Identify which cell holds the provided text, then report its [x, y] central coordinate. 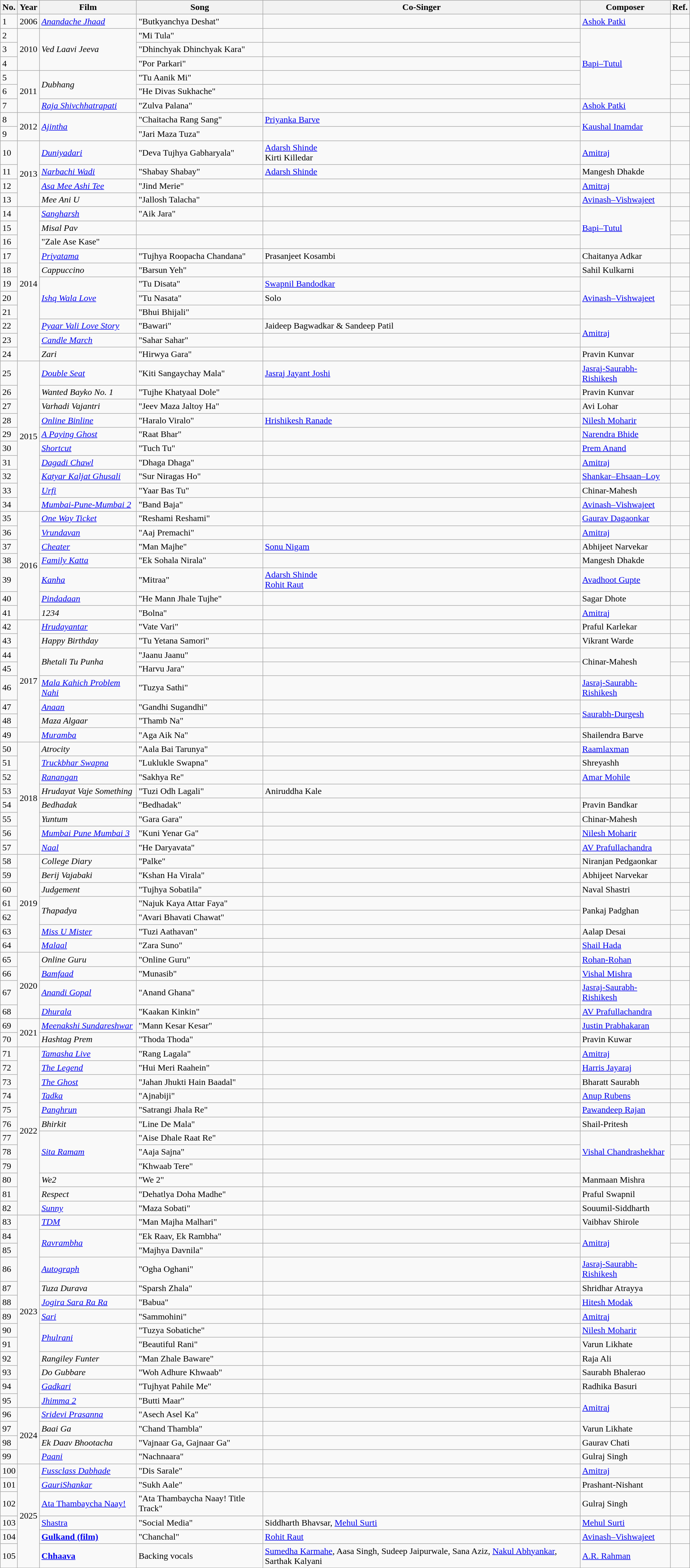
"Rang Lagala" [200, 1054]
98 [9, 1443]
Amar Mohile [625, 777]
Zari [88, 354]
"Munasib" [200, 974]
"Thamb Na" [200, 721]
Anandache Jhaad [88, 21]
Manmaan Mishra [625, 1180]
"Butkyanchya Deshat" [200, 21]
Sagar Dhote [625, 599]
"Majhya Davnila" [200, 1250]
53 [9, 791]
"Kuni Yenar Ga" [200, 833]
Ek Daav Bhootacha [88, 1443]
50 [9, 749]
"Beautiful Rani" [200, 1344]
2015 [29, 436]
"Gara Gara" [200, 819]
Anandi Gopal [88, 993]
28 [9, 420]
"Tuch Tu" [200, 448]
Baai Ga [88, 1429]
Shail Hada [625, 946]
Rangiley Funter [88, 1358]
"Tu Yetana Samori" [200, 641]
17 [9, 256]
Co-Singer [422, 7]
Priyanka Barve [422, 119]
Siddharth Bhavsar, Mehul Surti [422, 1523]
22 [9, 326]
2013 [29, 173]
Candle March [88, 340]
Ata Thambaycha Naay! [88, 1504]
"Reshami Reshami" [200, 518]
18 [9, 270]
2014 [29, 284]
Tadka [88, 1096]
Pindadaan [88, 599]
"Vate Vari" [200, 627]
"Jallosh Talacha" [200, 200]
"We 2" [200, 1180]
Naval Shastri [625, 889]
101 [9, 1485]
14 [9, 214]
Prem Anand [625, 448]
2 [9, 35]
Pawandeep Rajan [625, 1110]
Dagadi Chawl [88, 462]
Hrishikesh Ranade [422, 420]
2021 [29, 1033]
Gaurav Chati [625, 1443]
Mala Kahich Problem Nahi [88, 688]
We2 [88, 1180]
Justin Prabhakaran [625, 1026]
104 [9, 1537]
"Man Zhale Baware" [200, 1358]
"Band Baja" [200, 504]
Saurabh-Durgesh [625, 714]
College Diary [88, 861]
Muramba [88, 735]
97 [9, 1429]
"Jaanu Jaanu" [200, 655]
"Aaj Premachi" [200, 533]
Mehul Surti [625, 1523]
TDM [88, 1222]
36 [9, 533]
"Tujhe Khatyaal Dole" [200, 392]
Family Katta [88, 561]
30 [9, 448]
Berij Vajabaki [88, 875]
Sita Ramam [88, 1152]
Gadkari [88, 1387]
29 [9, 434]
51 [9, 763]
69 [9, 1026]
"Deva Tujhya Gabharyala" [200, 153]
"Ajnabiji" [200, 1096]
Cappuccino [88, 270]
Tamasha Live [88, 1054]
Kaushal Inamdar [625, 126]
Ved Laavi Jeeva [88, 49]
19 [9, 284]
Cheater [88, 547]
52 [9, 777]
One Way Ticket [88, 518]
Fussclass Dabhade [88, 1471]
70 [9, 1040]
9 [9, 133]
Mumbai-Pune-Mumbai 2 [88, 504]
Malaal [88, 946]
"Mann Kesar Kesar" [200, 1026]
"Barsun Yeh" [200, 270]
89 [9, 1316]
4 [9, 63]
"Tujhyat Pahile Me" [200, 1387]
2006 [29, 21]
1 [9, 21]
Sunny [88, 1208]
"He Mann Jhale Tujhe" [200, 599]
"Khwaab Tere" [200, 1166]
66 [9, 974]
Katyar Kaljat Ghusali [88, 476]
Happy Birthday [88, 641]
20 [9, 298]
39 [9, 580]
67 [9, 993]
23 [9, 340]
103 [9, 1523]
"Social Media" [200, 1523]
54 [9, 805]
"Yaar Bas Tu" [200, 490]
"Tu Aanik Mi" [200, 77]
Bharatt Saurabh [625, 1082]
"Gandhi Sugandhi" [200, 707]
"Sakhya Re" [200, 777]
"He Divas Sukhache" [200, 91]
Sari [88, 1316]
"Anand Ghana" [200, 993]
Meenakshi Sundareshwar [88, 1026]
100 [9, 1471]
"Jind Merie" [200, 185]
Bhirkit [88, 1124]
Vikrant Warde [625, 641]
"Najuk Kaya Attar Faya" [200, 903]
49 [9, 735]
75 [9, 1110]
90 [9, 1330]
"Sur Niragas Ho" [200, 476]
81 [9, 1194]
"Mitraa" [200, 580]
Duniyadari [88, 153]
85 [9, 1250]
Aniruddha Kale [422, 791]
7 [9, 105]
Miss U Mister [88, 932]
Anaan [88, 707]
78 [9, 1152]
93 [9, 1373]
45 [9, 669]
"Nachnaara" [200, 1457]
Adarsh ShindeKirti Killedar [422, 153]
40 [9, 599]
Harris Jayaraj [625, 1068]
"Shabay Shabay" [200, 171]
Bedhadak [88, 805]
42 [9, 627]
13 [9, 200]
Hrudayantar [88, 627]
"Aik Jara" [200, 214]
Avadhoot Gupte [625, 580]
Paani [88, 1457]
"Jeev Maza Jaltoy Ha" [200, 406]
"Bolna" [200, 613]
Jhimma 2 [88, 1401]
A Paying Ghost [88, 434]
"Bhui Bhijali" [200, 312]
99 [9, 1457]
Autograph [88, 1269]
55 [9, 819]
Hashtag Prem [88, 1040]
"Tujhya Roopacha Chandana" [200, 256]
Shankar–Ehsaan–Loy [625, 476]
"Satrangi Jhala Re" [200, 1110]
86 [9, 1269]
2011 [29, 91]
25 [9, 373]
"Dis Sarale" [200, 1471]
Shailendra Barve [625, 735]
"Aaja Sajna" [200, 1152]
"Chand Thambla" [200, 1429]
"Haralo Viralo" [200, 420]
48 [9, 721]
26 [9, 392]
"Ata Thambaycha Naay! Title Track" [200, 1504]
"Dhinchyak Dhinchyak Kara" [200, 49]
Sonu Nigam [422, 547]
Online Binline [88, 420]
Prashant-Nishant [625, 1485]
The Ghost [88, 1082]
Gulkand (film) [88, 1537]
16 [9, 242]
Saurabh Bhalerao [625, 1373]
"Asech Asel Ka" [200, 1415]
72 [9, 1068]
"Jari Maza Tuza" [200, 133]
102 [9, 1504]
"Kaakan Kinkin" [200, 1012]
"Kshan Ha Virala" [200, 875]
Sridevi Prasanna [88, 1415]
"Palke" [200, 861]
46 [9, 688]
33 [9, 490]
"Tu Nasata" [200, 298]
"Hui Meri Raahein" [200, 1068]
84 [9, 1236]
"Chaitacha Rang Sang" [200, 119]
Jaideep Bagwadkar & Sandeep Patil [422, 326]
57 [9, 847]
"Harvu Jara" [200, 669]
5 [9, 77]
Raamlaxman [625, 749]
Ref. [680, 7]
77 [9, 1138]
Shastra [88, 1523]
21 [9, 312]
Jogira Sara Ra Ra [88, 1302]
Vishal Mishra [625, 974]
71 [9, 1054]
2025 [29, 1516]
Urfi [88, 490]
"Sparsh Zhala" [200, 1288]
"Chanchal" [200, 1537]
Rohit Raut [422, 1537]
"Aala Bai Tarunya" [200, 749]
Priyatama [88, 256]
73 [9, 1082]
"Maza Sobati" [200, 1208]
94 [9, 1387]
Sahil Kulkarni [625, 270]
"Mi Tula" [200, 35]
Tuza Durava [88, 1288]
Shortcut [88, 448]
"Jahan Jhukti Hain Baadal" [200, 1082]
Aalap Desai [625, 932]
43 [9, 641]
8 [9, 119]
80 [9, 1180]
62 [9, 917]
47 [9, 707]
68 [9, 1012]
The Legend [88, 1068]
2020 [29, 985]
"Bedhadak" [200, 805]
Solo [422, 298]
"Por Parkari" [200, 63]
Narendra Bhide [625, 434]
"Sammohini" [200, 1316]
74 [9, 1096]
Naal [88, 847]
87 [9, 1288]
"Dehatlya Doha Madhe" [200, 1194]
35 [9, 518]
Dubhang [88, 84]
"Hirwya Gara" [200, 354]
37 [9, 547]
"Tuzi Aathavan" [200, 932]
Ravrambha [88, 1243]
24 [9, 354]
Film [88, 7]
Anup Rubens [625, 1096]
Ranangan [88, 777]
Wanted Bayko No. 1 [88, 392]
"Tuzya Sathi" [200, 688]
Maza Algaar [88, 721]
Praful Swapnil [625, 1194]
79 [9, 1166]
Ishq Wala Love [88, 298]
44 [9, 655]
59 [9, 875]
No. [9, 7]
32 [9, 476]
Swapnil Bandodkar [422, 284]
60 [9, 889]
Hrudayat Vaje Something [88, 791]
10 [9, 153]
95 [9, 1401]
Praful Karlekar [625, 627]
"Tu Disata" [200, 284]
Asa Mee Ashi Tee [88, 185]
2019 [29, 903]
"Zale Ase Kase" [88, 242]
Shridhar Atrayya [625, 1288]
"Man Majhe" [200, 547]
58 [9, 861]
Pyaar Vali Love Story [88, 326]
64 [9, 946]
"Raat Bhar" [200, 434]
Varhadi Vajantri [88, 406]
2022 [29, 1131]
"Woh Adhure Khwaab" [200, 1373]
"Ogha Oghani" [200, 1269]
Niranjan Pedgaonkar [625, 861]
65 [9, 960]
Pravin Kuwar [625, 1040]
Judgement [88, 889]
Misal Pav [88, 228]
Mee Ani U [88, 200]
"Sukh Aale" [200, 1485]
"Thoda Thoda" [200, 1040]
2018 [29, 798]
Bhetali Tu Punha [88, 662]
1234 [88, 613]
"Tuzya Sobatiche" [200, 1330]
Double Seat [88, 373]
31 [9, 462]
"Online Guru" [200, 960]
2023 [29, 1311]
2017 [29, 681]
"Ek Sohala Nirala" [200, 561]
"Aga Aik Na" [200, 735]
"Babua" [200, 1302]
Souumil-Siddharth [625, 1208]
2024 [29, 1436]
"Kiti Sangaychay Mala" [200, 373]
Ajintha [88, 126]
"Butti Maar" [200, 1401]
6 [9, 91]
Narbachi Wadi [88, 171]
83 [9, 1222]
Shreyashh [625, 763]
"Ek Raav, Ek Rambha" [200, 1236]
Gaurav Dagaonkar [625, 518]
34 [9, 504]
"Tuzi Odh Lagali" [200, 791]
27 [9, 406]
Vrundavan [88, 533]
"Tujhya Sobatila" [200, 889]
41 [9, 613]
3 [9, 49]
Chhaava [88, 1555]
Respect [88, 1194]
2016 [29, 566]
Vishal Chandrashekhar [625, 1152]
Bamfaad [88, 974]
105 [9, 1555]
Vaibhav Shirole [625, 1222]
Panghrun [88, 1110]
63 [9, 932]
Mumbai Pune Mumbai 3 [88, 833]
Year [29, 7]
Composer [625, 7]
61 [9, 903]
Song [200, 7]
Rohan-Rohan [625, 960]
Adarsh Shinde [422, 171]
Atrocity [88, 749]
Raja Shivchhatrapati [88, 105]
2010 [29, 49]
Radhika Basuri [625, 1387]
88 [9, 1302]
Raja Ali [625, 1358]
Prasanjeet Kosambi [422, 256]
91 [9, 1344]
"Sahar Sahar" [200, 340]
Do Gubbare [88, 1373]
Sumedha Karmahe, Aasa Singh, Sudeep Jaipurwale, Sana Aziz, Nakul Abhyankar, Sarthak Kalyani [422, 1555]
"Dhaga Dhaga" [200, 462]
"Zara Suno" [200, 946]
Kanha [88, 580]
Shail-Pritesh [625, 1124]
Avi Lohar [625, 406]
Online Guru [88, 960]
Adarsh ShindeRohit Raut [422, 580]
Chaitanya Adkar [625, 256]
"Man Majha Malhari" [200, 1222]
Pravin Bandkar [625, 805]
Backing vocals [200, 1555]
Hitesh Modak [625, 1302]
"Avari Bhavati Chawat" [200, 917]
"Line De Mala" [200, 1124]
Jasraj Jayant Joshi [422, 373]
Pankaj Padghan [625, 910]
76 [9, 1124]
Phulrani [88, 1337]
38 [9, 561]
Dhurala [88, 1012]
"Aise Dhale Raat Re" [200, 1138]
Truckbhar Swapna [88, 763]
2012 [29, 126]
GauriShankar [88, 1485]
"Zulva Palana" [200, 105]
"Vajnaar Ga, Gajnaar Ga" [200, 1443]
82 [9, 1208]
Thapadya [88, 910]
11 [9, 171]
"He Daryavata" [200, 847]
12 [9, 185]
"Bawari" [200, 326]
15 [9, 228]
96 [9, 1415]
A.R. Rahman [625, 1555]
Sangharsh [88, 214]
Yuntum [88, 819]
56 [9, 833]
"Luklukle Swapna" [200, 763]
92 [9, 1358]
